Find where the given text appears and provide that cell's center as [x, y] coordinate. 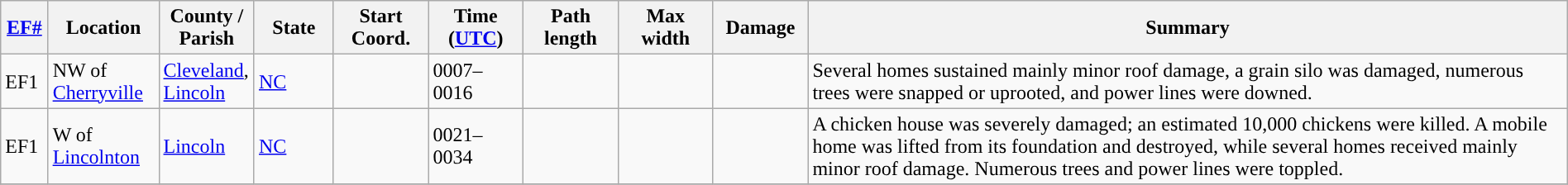
EF# [25, 28]
Several homes sustained mainly minor roof damage, a grain silo was damaged, numerous trees were snapped or uprooted, and power lines were downed. [1188, 81]
Max width [665, 28]
0021–0034 [476, 146]
State [294, 28]
Damage [761, 28]
NW of Cherryville [103, 81]
Location [103, 28]
Lincoln [207, 146]
Cleveland, Lincoln [207, 81]
Time (UTC) [476, 28]
Path length [571, 28]
Summary [1188, 28]
County / Parish [207, 28]
W of Lincolnton [103, 146]
Start Coord. [380, 28]
0007–0016 [476, 81]
